Extract the [x, y] coordinate from the center of the cell holding the provided text.  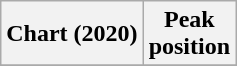
Chart (2020) [72, 34]
Peakposition [189, 34]
